Pinpoint the cell where the given text exists, returning its [x, y] midpoint coordinate. 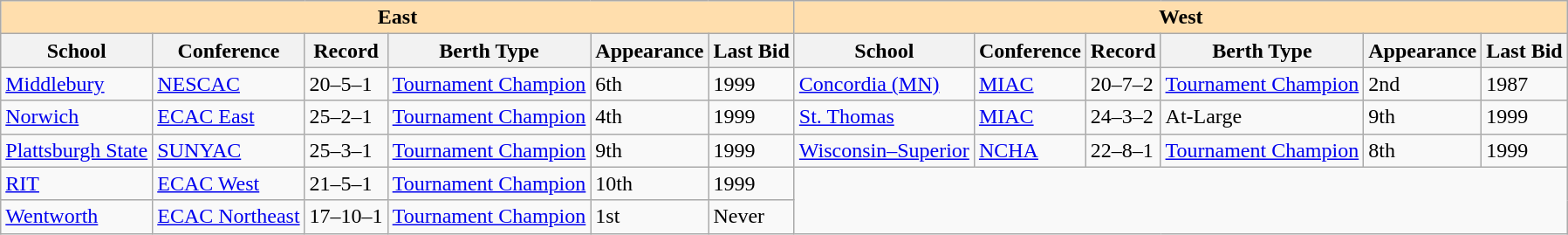
Plattsburgh State [77, 150]
East [398, 17]
West [1181, 17]
1st [649, 217]
NCHA [1030, 150]
At-Large [1262, 117]
Wentworth [77, 217]
4th [649, 117]
24–3–2 [1123, 117]
2nd [1422, 84]
ECAC West [229, 183]
Never [751, 217]
10th [649, 183]
25–3–1 [346, 150]
8th [1422, 150]
RIT [77, 183]
ECAC Northeast [229, 217]
17–10–1 [346, 217]
Middlebury [77, 84]
NESCAC [229, 84]
21–5–1 [346, 183]
Concordia (MN) [884, 84]
ECAC East [229, 117]
6th [649, 84]
Norwich [77, 117]
20–5–1 [346, 84]
25–2–1 [346, 117]
22–8–1 [1123, 150]
Wisconsin–Superior [884, 150]
1987 [1524, 84]
St. Thomas [884, 117]
20–7–2 [1123, 84]
SUNYAC [229, 150]
